Extract the [x, y] coordinate from the center of the cell holding the provided text.  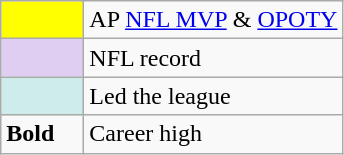
Career high [214, 134]
Bold [42, 134]
NFL record [214, 58]
Led the league [214, 96]
AP NFL MVP & OPOTY [214, 20]
